Search for the cell housing the specified text and yield its [X, Y] center coordinate. 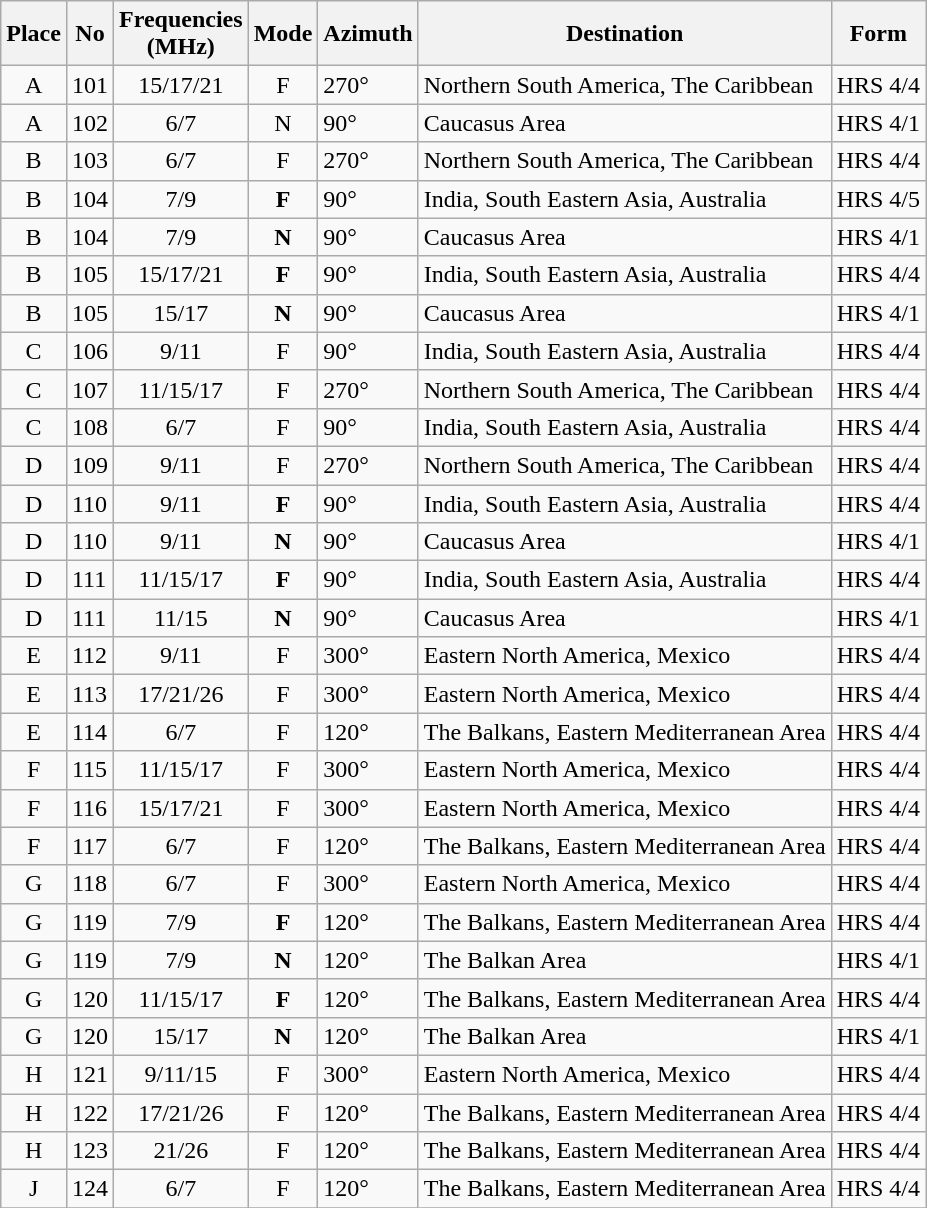
121 [90, 1074]
HRS 4/5 [878, 199]
116 [90, 808]
11/15 [182, 618]
21/26 [182, 1151]
106 [90, 351]
112 [90, 656]
123 [90, 1151]
114 [90, 732]
103 [90, 161]
113 [90, 694]
122 [90, 1113]
109 [90, 465]
102 [90, 123]
107 [90, 389]
Frequencies(MHz) [182, 34]
124 [90, 1189]
115 [90, 770]
101 [90, 85]
No [90, 34]
Place [34, 34]
J [34, 1189]
118 [90, 884]
9/11/15 [182, 1074]
108 [90, 427]
Form [878, 34]
Destination [624, 34]
Azimuth [368, 34]
Mode [283, 34]
117 [90, 846]
